Capture the cell that displays the provided text and extract its (x, y) central coordinate. 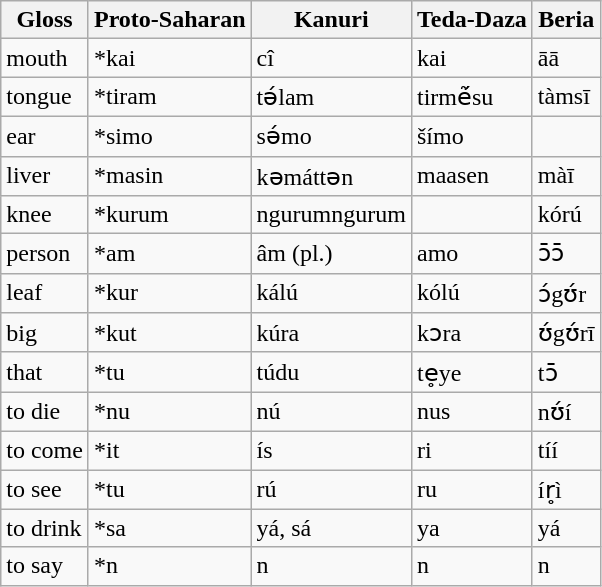
liver (45, 176)
ís (331, 450)
tíí (566, 450)
kúra (331, 333)
that (45, 372)
mouth (45, 58)
*kai (170, 58)
yá (566, 528)
person (45, 254)
to die (45, 412)
tirmẽ́su (472, 97)
Beria (566, 20)
te̥ye (472, 372)
kórú (566, 215)
to say (45, 566)
kálú (331, 293)
ngurumngurum (331, 215)
ɔ́gʊ́r (566, 293)
ya (472, 528)
yá, sá (331, 528)
*n (170, 566)
ear (45, 136)
*masin (170, 176)
nus (472, 412)
tàmsī (566, 97)
túdu (331, 372)
leaf (45, 293)
tɔ̄ (566, 372)
amo (472, 254)
tə́lam (331, 97)
*kut (170, 333)
maasen (472, 176)
big (45, 333)
sə́mo (331, 136)
Kanuri (331, 20)
kəmáttən (331, 176)
*sa (170, 528)
āā (566, 58)
kɔra (472, 333)
Teda-Daza (472, 20)
knee (45, 215)
*simo (170, 136)
Gloss (45, 20)
*kurum (170, 215)
nʊ́í (566, 412)
*tiram (170, 97)
to see (45, 490)
âm (pl.) (331, 254)
ír̥ì (566, 490)
màī (566, 176)
*am (170, 254)
*it (170, 450)
ʊ́gʊ́rī (566, 333)
Proto-Saharan (170, 20)
rú (331, 490)
nú (331, 412)
ru (472, 490)
ri (472, 450)
*kur (170, 293)
to drink (45, 528)
ɔ̄ɔ̄ (566, 254)
kai (472, 58)
*nu (170, 412)
šímo (472, 136)
to come (45, 450)
tongue (45, 97)
kólú (472, 293)
cî (331, 58)
